Extract the [X, Y] coordinate from the center of the cell holding the provided text.  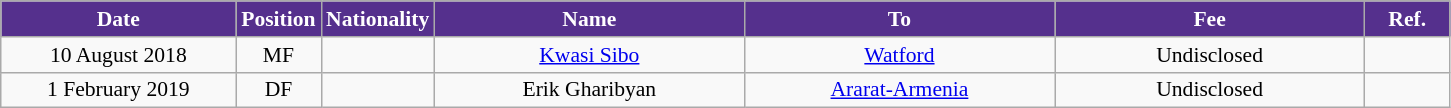
Watford [899, 55]
10 August 2018 [118, 55]
Nationality [378, 19]
Kwasi Sibo [589, 55]
Erik Gharibyan [589, 90]
Position [278, 19]
Fee [1210, 19]
Name [589, 19]
Ref. [1408, 19]
To [899, 19]
1 February 2019 [118, 90]
DF [278, 90]
MF [278, 55]
Ararat-Armenia [899, 90]
Date [118, 19]
